Scan for the cell matching the given text and deliver its [x, y] coordinate at center. 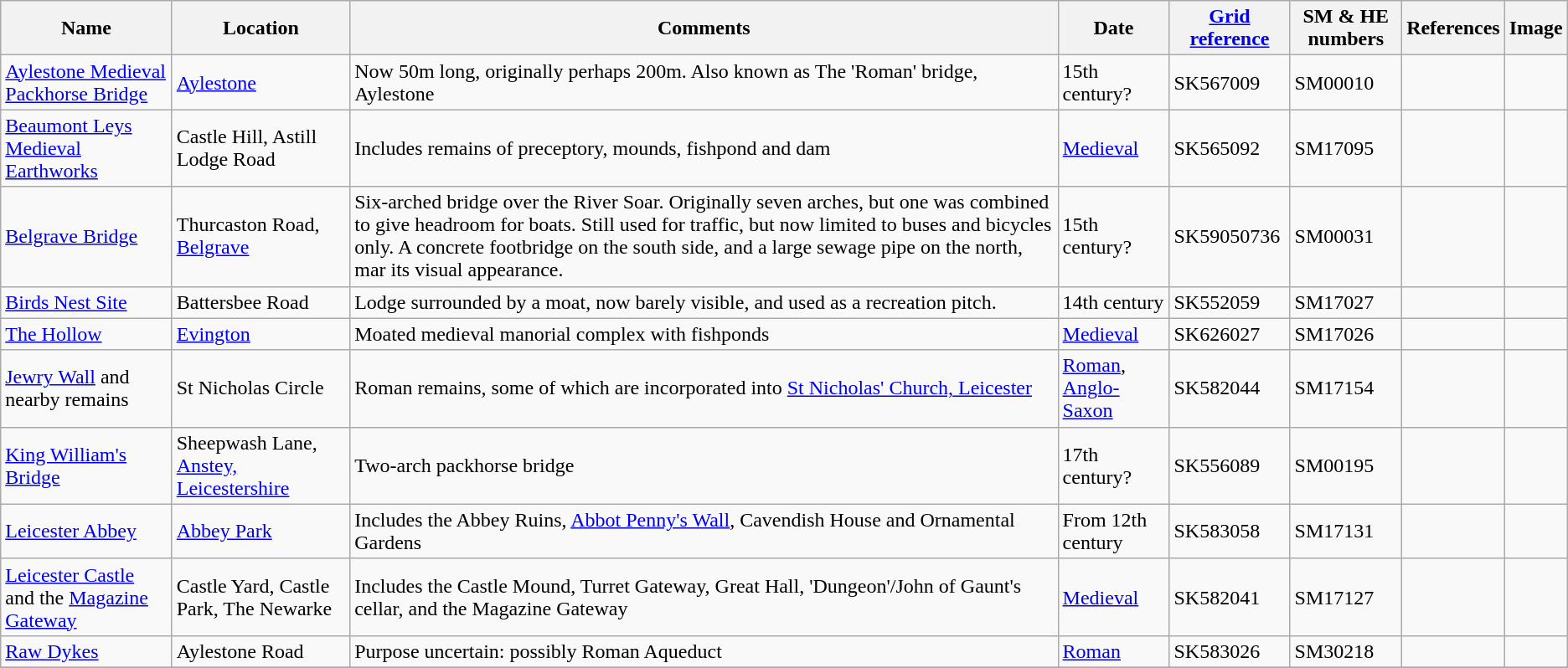
Now 50m long, originally perhaps 200m. Also known as The 'Roman' bridge, Aylestone [704, 82]
Lodge surrounded by a moat, now barely visible, and used as a recreation pitch. [704, 302]
Aylestone Medieval Packhorse Bridge [86, 82]
Sheepwash Lane, Anstey, Leicestershire [260, 465]
SM17127 [1346, 597]
SM30218 [1346, 651]
Belgrave Bridge [86, 236]
SK626027 [1230, 334]
Grid reference [1230, 28]
SM00010 [1346, 82]
Raw Dykes [86, 651]
Thurcaston Road, Belgrave [260, 236]
Battersbee Road [260, 302]
Includes the Abbey Ruins, Abbot Penny's Wall, Cavendish House and Ornamental Gardens [704, 531]
From 12th century [1114, 531]
References [1454, 28]
SK59050736 [1230, 236]
Leicester Abbey [86, 531]
St Nicholas Circle [260, 388]
SM17095 [1346, 148]
The Hollow [86, 334]
Jewry Wall and nearby remains [86, 388]
Birds Nest Site [86, 302]
SK583026 [1230, 651]
Moated medieval manorial complex with fishponds [704, 334]
SM17026 [1346, 334]
Comments [704, 28]
14th century [1114, 302]
SK582041 [1230, 597]
Includes the Castle Mound, Turret Gateway, Great Hall, 'Dungeon'/John of Gaunt's cellar, and the Magazine Gateway [704, 597]
SK556089 [1230, 465]
SM00195 [1346, 465]
Roman, Anglo-Saxon [1114, 388]
Abbey Park [260, 531]
Two-arch packhorse bridge [704, 465]
SM17027 [1346, 302]
SK565092 [1230, 148]
Purpose uncertain: possibly Roman Aqueduct [704, 651]
Date [1114, 28]
Aylestone [260, 82]
King William's Bridge [86, 465]
SM17154 [1346, 388]
Aylestone Road [260, 651]
Image [1536, 28]
Castle Hill, Astill Lodge Road [260, 148]
Evington [260, 334]
17th century? [1114, 465]
SM00031 [1346, 236]
Location [260, 28]
SK583058 [1230, 531]
Castle Yard, Castle Park, The Newarke [260, 597]
SK582044 [1230, 388]
Beaumont Leys Medieval Earthworks [86, 148]
Includes remains of preceptory, mounds, fishpond and dam [704, 148]
SM17131 [1346, 531]
SK552059 [1230, 302]
Roman [1114, 651]
SM & HE numbers [1346, 28]
Roman remains, some of which are incorporated into St Nicholas' Church, Leicester [704, 388]
Leicester Castle and the Magazine Gateway [86, 597]
Name [86, 28]
SK567009 [1230, 82]
